Pinpoint the cell where the given text exists, returning its [x, y] midpoint coordinate. 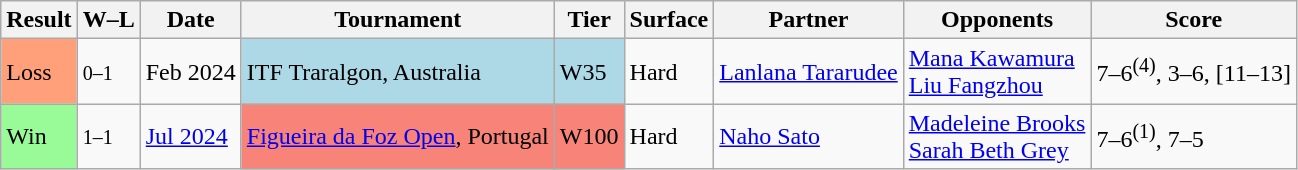
Naho Sato [808, 136]
Madeleine Brooks Sarah Beth Grey [997, 136]
W–L [108, 20]
Figueira da Foz Open, Portugal [398, 136]
Tier [589, 20]
Score [1194, 20]
Feb 2024 [190, 72]
Win [39, 136]
Surface [669, 20]
Opponents [997, 20]
Result [39, 20]
0–1 [108, 72]
Mana Kawamura Liu Fangzhou [997, 72]
7–6(4), 3–6, [11–13] [1194, 72]
Date [190, 20]
Lanlana Tararudee [808, 72]
1–1 [108, 136]
W35 [589, 72]
7–6(1), 7–5 [1194, 136]
Loss [39, 72]
Jul 2024 [190, 136]
Partner [808, 20]
W100 [589, 136]
ITF Traralgon, Australia [398, 72]
Tournament [398, 20]
